Detect which cell encompasses the target text, then output its [x, y] center coordinate. 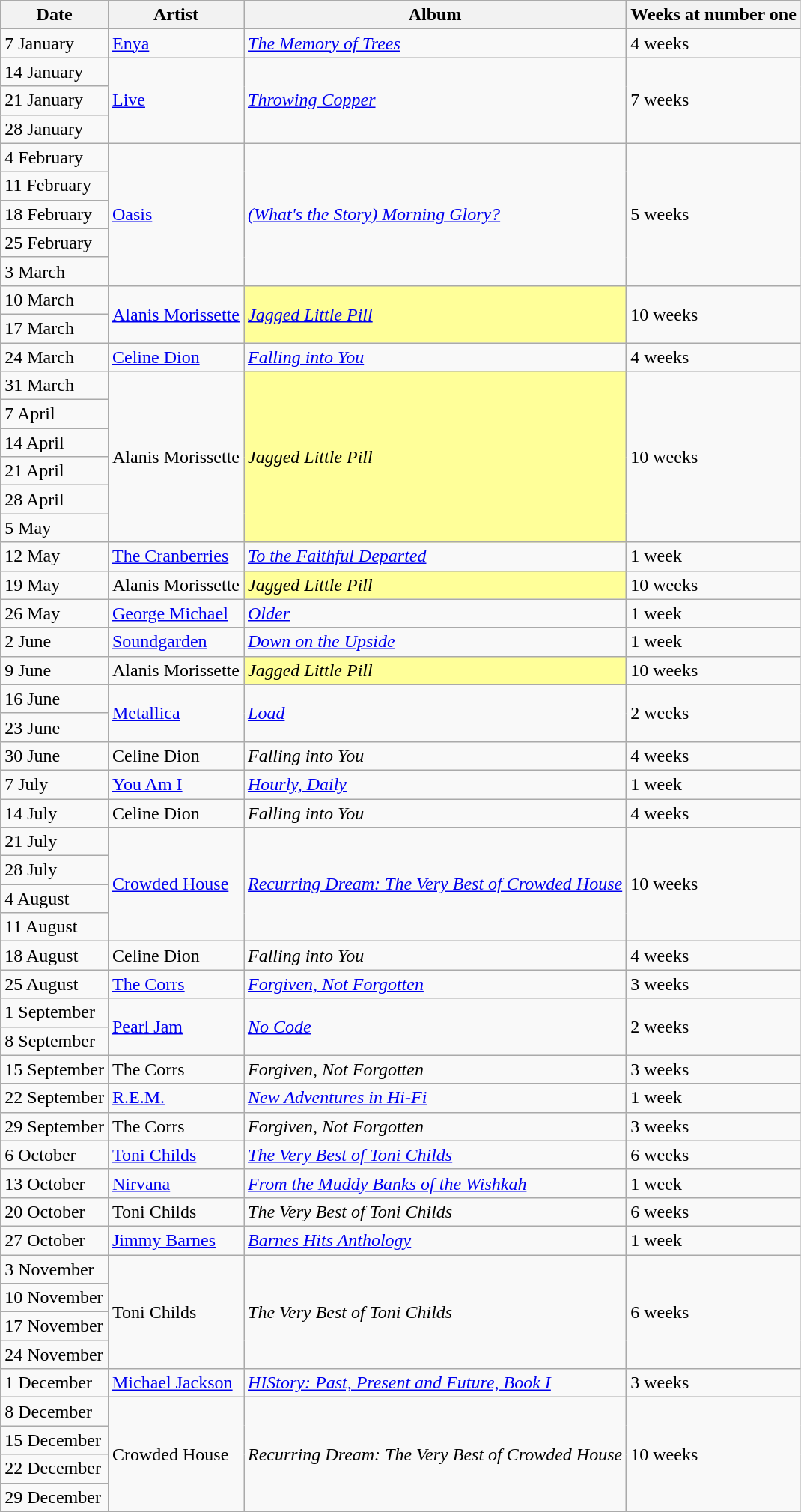
12 May [55, 556]
Date [55, 15]
7 April [55, 414]
17 November [55, 1326]
Weeks at number one [714, 15]
3 March [55, 271]
28 July [55, 870]
14 July [55, 813]
4 August [55, 899]
14 January [55, 72]
To the Faithful Departed [436, 556]
29 September [55, 1126]
10 March [55, 300]
The Memory of Trees [436, 43]
R.E.M. [175, 1098]
HIStory: Past, Present and Future, Book I [436, 1383]
5 May [55, 528]
Nirvana [175, 1183]
18 August [55, 956]
14 April [55, 443]
(What's the Story) Morning Glory? [436, 214]
7 January [55, 43]
24 November [55, 1355]
Soundgarden [175, 642]
New Adventures in Hi-Fi [436, 1098]
28 January [55, 129]
George Michael [175, 613]
Barnes Hits Anthology [436, 1240]
Jimmy Barnes [175, 1240]
Album [436, 15]
Pearl Jam [175, 1027]
7 July [55, 784]
21 April [55, 471]
4 February [55, 157]
13 October [55, 1183]
25 August [55, 984]
23 June [55, 727]
No Code [436, 1027]
22 December [55, 1469]
Older [436, 613]
Hourly, Daily [436, 784]
7 weeks [714, 100]
22 September [55, 1098]
29 December [55, 1497]
15 September [55, 1069]
31 March [55, 386]
25 February [55, 243]
Michael Jackson [175, 1383]
24 March [55, 357]
Artist [175, 15]
30 June [55, 756]
10 November [55, 1298]
21 July [55, 842]
8 September [55, 1041]
15 December [55, 1440]
The Cranberries [175, 556]
11 August [55, 927]
Throwing Copper [436, 100]
16 June [55, 699]
8 December [55, 1412]
Live [175, 100]
3 November [55, 1269]
2 June [55, 642]
19 May [55, 585]
17 March [55, 328]
9 June [55, 670]
5 weeks [714, 214]
20 October [55, 1212]
Down on the Upside [436, 642]
1 September [55, 1012]
1 December [55, 1383]
26 May [55, 613]
Enya [175, 43]
From the Muddy Banks of the Wishkah [436, 1183]
Oasis [175, 214]
11 February [55, 186]
Metallica [175, 713]
6 October [55, 1155]
You Am I [175, 784]
18 February [55, 214]
21 January [55, 100]
Load [436, 713]
27 October [55, 1240]
28 April [55, 500]
